From the cell containing the given text, extract its center point as [X, Y] coordinate. 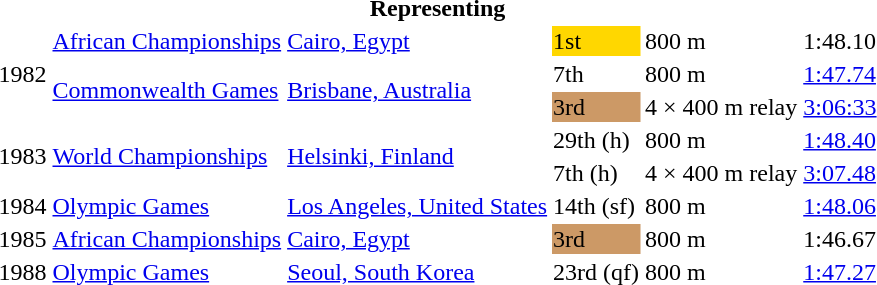
Brisbane, Australia [418, 90]
Helsinki, Finland [418, 156]
1st [596, 41]
Commonwealth Games [167, 90]
7th [596, 74]
Los Angeles, United States [418, 206]
Olympic Games [167, 206]
29th (h) [596, 140]
World Championships [167, 156]
7th (h) [596, 173]
14th (sf) [596, 206]
